Determine the (X, Y) coordinate at the center of the cell enclosing the given text.  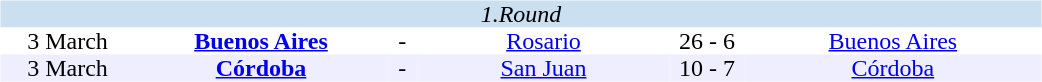
26 - 6 (707, 42)
1.Round (520, 14)
10 - 7 (707, 68)
Rosario (544, 42)
San Juan (544, 68)
